Provide the (x, y) coordinate of the cell's center where the given text is located.  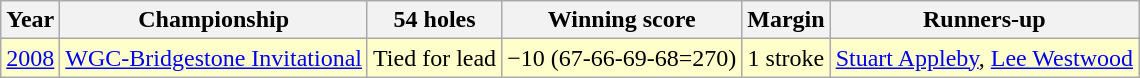
Year (30, 20)
Runners-up (984, 20)
Tied for lead (434, 58)
54 holes (434, 20)
Championship (214, 20)
Margin (786, 20)
Winning score (622, 20)
Stuart Appleby, Lee Westwood (984, 58)
−10 (67-66-69-68=270) (622, 58)
2008 (30, 58)
1 stroke (786, 58)
WGC-Bridgestone Invitational (214, 58)
